Output the (X, Y) coordinate of the center of the cell containing the given text.  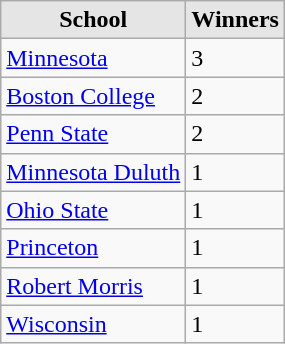
Princeton (94, 248)
Winners (236, 20)
Ohio State (94, 210)
Wisconsin (94, 324)
Minnesota Duluth (94, 172)
Minnesota (94, 58)
3 (236, 58)
Robert Morris (94, 286)
Boston College (94, 96)
Penn State (94, 134)
School (94, 20)
